Return [X, Y] of the center of cell containing provided text 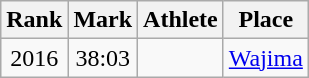
Wajima [266, 58]
Rank [34, 20]
Mark [103, 20]
2016 [34, 58]
Place [266, 20]
38:03 [103, 58]
Athlete [181, 20]
